Pinpoint the cell where the given text exists, returning its (x, y) midpoint coordinate. 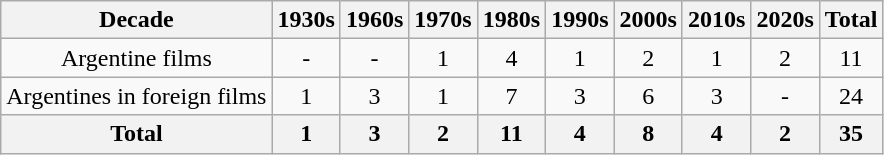
1990s (580, 20)
24 (851, 96)
Argentine films (136, 58)
2000s (648, 20)
7 (511, 96)
6 (648, 96)
1980s (511, 20)
35 (851, 134)
Decade (136, 20)
8 (648, 134)
1970s (443, 20)
1960s (374, 20)
1930s (306, 20)
Argentines in foreign films (136, 96)
2010s (716, 20)
2020s (785, 20)
